Search for the cell housing the specified text and yield its [x, y] center coordinate. 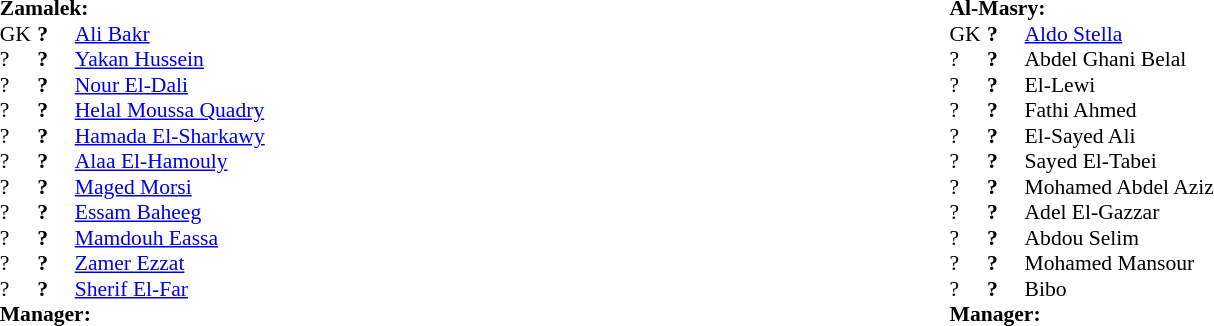
Zamer Ezzat [170, 263]
Adel El-Gazzar [1120, 213]
Hamada El-Sharkawy [170, 136]
Helal Moussa Quadry [170, 111]
El-Lewi [1120, 85]
El-Sayed Ali [1120, 136]
Mohamed Mansour [1120, 263]
Abdou Selim [1120, 238]
Sayed El-Tabei [1120, 161]
Maged Morsi [170, 187]
Nour El-Dali [170, 85]
Mohamed Abdel Aziz [1120, 187]
Essam Baheeg [170, 213]
Bibo [1120, 289]
Fathi Ahmed [1120, 111]
Alaa El-Hamouly [170, 161]
Ali Bakr [170, 34]
Aldo Stella [1120, 34]
Yakan Hussein [170, 59]
Mamdouh Eassa [170, 238]
Abdel Ghani Belal [1120, 59]
Sherif El-Far [170, 289]
